Return [X, Y] of the center of cell containing provided text 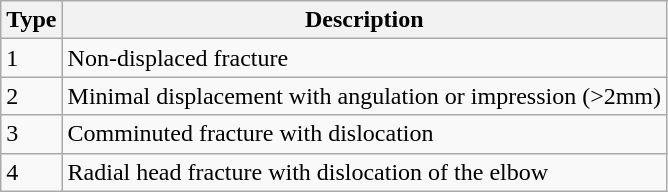
2 [32, 96]
Minimal displacement with angulation or impression (>2mm) [364, 96]
Type [32, 20]
Comminuted fracture with dislocation [364, 134]
1 [32, 58]
Radial head fracture with dislocation of the elbow [364, 172]
Non-displaced fracture [364, 58]
4 [32, 172]
Description [364, 20]
3 [32, 134]
